Extract the (x, y) coordinate from the center of the cell holding the provided text.  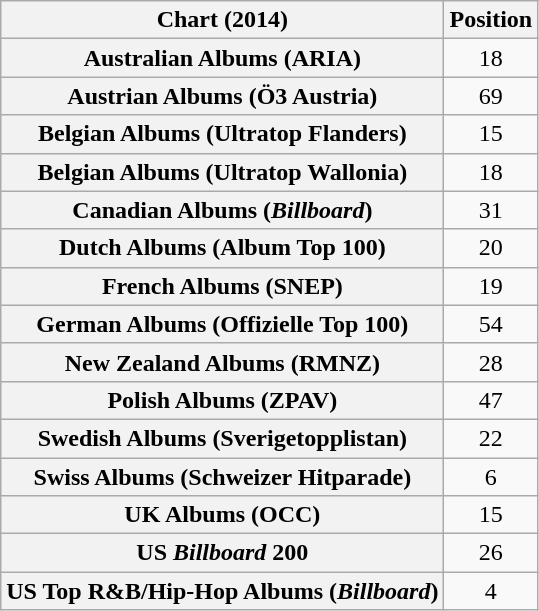
Position (491, 20)
26 (491, 553)
Swedish Albums (Sverigetopplistan) (222, 438)
19 (491, 286)
Belgian Albums (Ultratop Flanders) (222, 134)
20 (491, 248)
Swiss Albums (Schweizer Hitparade) (222, 477)
Canadian Albums (Billboard) (222, 210)
22 (491, 438)
4 (491, 591)
Australian Albums (ARIA) (222, 58)
Belgian Albums (Ultratop Wallonia) (222, 172)
Polish Albums (ZPAV) (222, 400)
Chart (2014) (222, 20)
German Albums (Offizielle Top 100) (222, 324)
Dutch Albums (Album Top 100) (222, 248)
US Billboard 200 (222, 553)
6 (491, 477)
US Top R&B/Hip-Hop Albums (Billboard) (222, 591)
31 (491, 210)
Austrian Albums (Ö3 Austria) (222, 96)
47 (491, 400)
28 (491, 362)
New Zealand Albums (RMNZ) (222, 362)
54 (491, 324)
UK Albums (OCC) (222, 515)
69 (491, 96)
French Albums (SNEP) (222, 286)
